Return the (x, y) coordinate for the center point of the cell that contains the specified text.  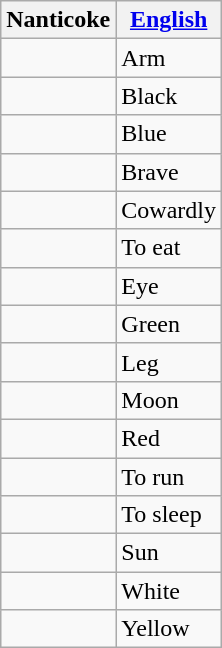
To eat (169, 248)
Moon (169, 400)
Arm (169, 58)
To sleep (169, 515)
Blue (169, 134)
Leg (169, 362)
Red (169, 438)
To run (169, 477)
Nanticoke (58, 20)
Green (169, 324)
English (169, 20)
Eye (169, 286)
Sun (169, 553)
Black (169, 96)
Cowardly (169, 210)
White (169, 591)
Yellow (169, 629)
Brave (169, 172)
